Provide the (x, y) coordinate of the cell's center where the given text is located.  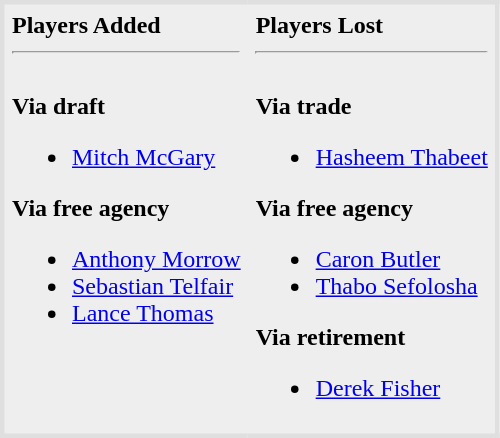
Players Added Via draftMitch McGary Via free agencyAnthony MorrowSebastian TelfairLance Thomas (125, 219)
Players Lost Via tradeHasheem ThabeetVia free agencyCaron ButlerThabo SefoloshaVia retirementDerek Fisher (372, 219)
